Return the (X, Y) coordinate for the center point of the cell that contains the specified text.  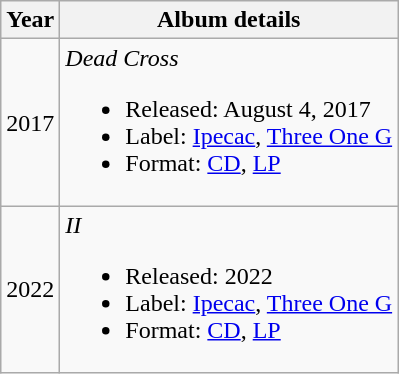
Album details (229, 20)
2017 (30, 122)
IIReleased: 2022Label: Ipecac, Three One GFormat: CD, LP (229, 290)
Year (30, 20)
Dead CrossReleased: August 4, 2017Label: Ipecac, Three One GFormat: CD, LP (229, 122)
2022 (30, 290)
